Provide the [x, y] coordinate of the cell's center where the given text is located.  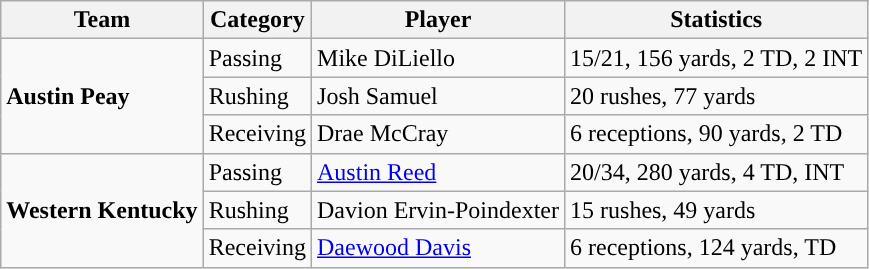
Drae McCray [438, 134]
Daewood Davis [438, 248]
Category [257, 20]
Player [438, 20]
6 receptions, 124 yards, TD [716, 248]
Austin Peay [102, 96]
Statistics [716, 20]
20/34, 280 yards, 4 TD, INT [716, 172]
15 rushes, 49 yards [716, 210]
Davion Ervin-Poindexter [438, 210]
Western Kentucky [102, 210]
Austin Reed [438, 172]
20 rushes, 77 yards [716, 96]
15/21, 156 yards, 2 TD, 2 INT [716, 58]
Mike DiLiello [438, 58]
6 receptions, 90 yards, 2 TD [716, 134]
Team [102, 20]
Josh Samuel [438, 96]
